Detect which cell encompasses the target text, then output its [x, y] center coordinate. 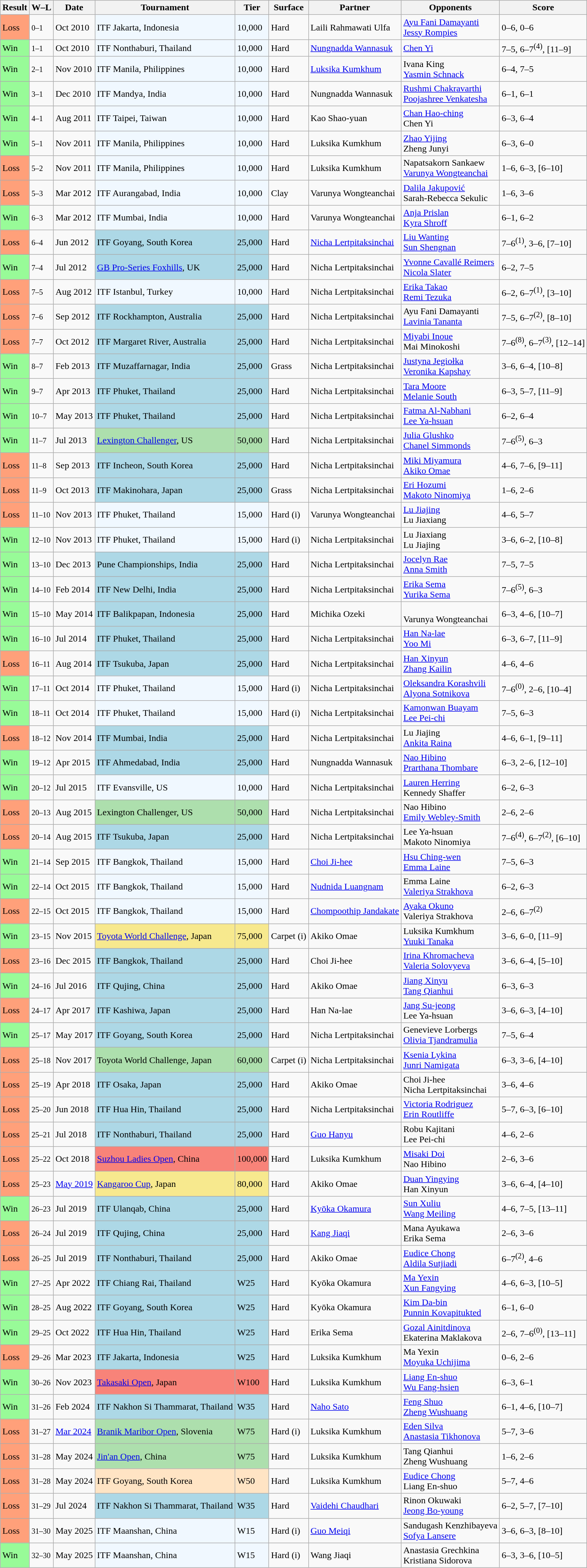
Apr 2013 [74, 391]
ITF Evansville, US [165, 787]
7–6(8), 6–7(3), [12–14] [543, 341]
31–26 [41, 1407]
4–6, 7–6, [9–11] [543, 465]
6–3, 6–4 [543, 119]
Sep 2013 [74, 465]
11–9 [41, 490]
Jang Su-jeong Lee Ya-hsuan [450, 1011]
23–15 [41, 936]
31–27 [41, 1432]
May 2019 [74, 1183]
5–7, 4–6 [543, 1481]
Liang En-shuo Wu Fang-hsien [450, 1382]
W–L [41, 8]
7–6(1), 3–6, [7–10] [543, 242]
Jin'an Open, China [165, 1456]
Ayu Fani Damayanti Lavinia Tananta [450, 317]
6–3, 5–7, [11–9] [543, 391]
4–6, 6–1, [9–11] [543, 738]
6–7(2), 4–6 [543, 1258]
10–7 [41, 416]
5–1 [41, 143]
16–11 [41, 663]
Jul 2012 [74, 267]
Date [74, 8]
Tara Moore Melanie South [450, 391]
Lu Jiaxiang Lu Jiajing [450, 540]
Aug 2014 [74, 663]
Kim Da-bin Punnin Kovapitukted [450, 1308]
Jul 2016 [74, 985]
3–6, 6–0, [11–9] [543, 936]
Mar 2024 [74, 1432]
Apr 2017 [74, 1011]
Kang Jiaqi [355, 1233]
18–11 [41, 713]
Sep 2015 [74, 861]
ITF Istanbul, Turkey [165, 292]
6–1, 6–2 [543, 218]
Genevieve Lorbergs Olivia Tjandramulia [450, 1035]
Result [15, 8]
6–4, 7–5 [543, 69]
6–3, 2–6, [12–10] [543, 762]
Sun Xuliu Wang Meiling [450, 1209]
20–14 [41, 837]
Yvonne Cavallé Reimers Nicola Slater [450, 267]
Victoria Rodriguez Erin Routliffe [450, 1110]
26–25 [41, 1258]
Nao Hibino Prarthana Thombare [450, 762]
22–15 [41, 912]
ITF Mandya, India [165, 94]
Kangaroo Cup, Japan [165, 1183]
Wang Jiaqi [355, 1555]
4–6, 4–6 [543, 663]
6–3, 6–1 [543, 1382]
Jun 2018 [74, 1110]
Miki Miyamura Akiko Omae [450, 465]
Erika Sema [355, 1333]
5–7, 3–6 [543, 1432]
Tournament [165, 8]
Oct 2022 [74, 1333]
Nov 2015 [74, 936]
3–1 [41, 94]
Vaidehi Chaudhari [355, 1506]
Duan Yingying Han Xinyun [450, 1183]
7–5, 6–4 [543, 1035]
5–7, 6–3, [6–10] [543, 1110]
Miyabi Inoue Mai Minokoshi [450, 341]
ITF Muzaffarnagar, India [165, 366]
3–6, 6–4, [4–10] [543, 1183]
17–11 [41, 688]
Nao Hibino Emily Webley-Smith [450, 812]
Naho Sato [355, 1407]
2–6, 2–6 [543, 812]
23–16 [41, 961]
Eudice Chong Liang En-shuo [450, 1481]
W50 [252, 1481]
6–3, 3–6, [10–5] [543, 1555]
25–22 [41, 1159]
Dec 2010 [74, 94]
16–10 [41, 639]
6–2, 5–7, [7–10] [543, 1506]
Oleksandra Korashvili Alyona Sotnikova [450, 688]
30–26 [41, 1382]
4–6, 5–7 [543, 515]
Lu Jiajing Lu Jiaxiang [450, 515]
Laili Rahmawati Ulfa [355, 27]
Ayu Fani Damayanti Jessy Rompies [450, 27]
ITF Aurangabad, India [165, 193]
11–8 [41, 465]
May 2017 [74, 1035]
Aug 2012 [74, 292]
Jul 2015 [74, 787]
Han Na-lae Yoo Mi [450, 639]
25–17 [41, 1035]
ITF Taipei, Taiwan [165, 119]
6–3 [41, 218]
6–1, 4–6, [10–7] [543, 1407]
ITF Rockhampton, Australia [165, 317]
6–2, 6–7(1), [3–10] [543, 292]
ITF Kashiwa, Japan [165, 1011]
Rushmi Chakravarthi Poojashree Venkatesha [450, 94]
Zhao Yijing Zheng Junyi [450, 143]
Han Xinyun Zhang Kailin [450, 663]
6–3, 6–3 [543, 985]
Surface [289, 8]
May 2014 [74, 614]
Robu Kajitani Lee Pei-chi [450, 1134]
Lu Jiajing Ankita Raina [450, 738]
Nov 2023 [74, 1382]
Rinon Okuwaki Jeong Bo-young [450, 1506]
Apr 2018 [74, 1084]
ITF Osaka, Japan [165, 1084]
19–12 [41, 762]
20–13 [41, 812]
Han Na-lae [355, 1011]
Chompoothip Jandakate [355, 912]
Misaki Doi Nao Hibino [450, 1159]
Branik Maribor Open, Slovenia [165, 1432]
6–2, 6–4 [543, 416]
25–19 [41, 1084]
6–3, 3–6, [4–10] [543, 1060]
Erika Takao Remi Tezuka [450, 292]
7–6(0), 2–6, [10–4] [543, 688]
Lauren Herring Kennedy Shaffer [450, 787]
Guo Meiqi [355, 1531]
4–6, 2–6 [543, 1134]
7–6 [41, 317]
ITF Ahmedabad, India [165, 762]
25–18 [41, 1060]
24–17 [41, 1011]
Nov 2017 [74, 1060]
ITF Chiang Rai, Thailand [165, 1282]
6–3, 4–6, [10–7] [543, 614]
Feb 2013 [74, 366]
6–3, 6–0 [543, 143]
Mana Ayukawa Erika Sema [450, 1233]
26–23 [41, 1209]
6–1, 6–1 [543, 94]
100,000 [252, 1159]
9–7 [41, 391]
Jul 2013 [74, 440]
2–6, 7–6(0), [13–11] [543, 1333]
ITF Ulanqab, China [165, 1209]
Anja Prislan Kyra Shroff [450, 218]
Hsu Ching-wen Emma Laine [450, 861]
Irina Khromacheva Valeria Solovyeva [450, 961]
Michika Ozeki [355, 614]
Dec 2013 [74, 564]
7–4 [41, 267]
8–7 [41, 366]
27–25 [41, 1282]
32–30 [41, 1555]
Luksika Kumkhum Yuuki Tanaka [450, 936]
Aug 2022 [74, 1308]
Oct 2018 [74, 1159]
GB Pro-Series Foxhills, UK [165, 267]
Jul 2018 [74, 1134]
1–6, 6–3, [6–10] [543, 168]
15–10 [41, 614]
Nudnida Luangnam [355, 886]
5–3 [41, 193]
4–1 [41, 119]
Erika Sema Yurika Sema [450, 589]
13–10 [41, 564]
Nov 2010 [74, 69]
4–6, 6–3, [10–5] [543, 1282]
Aug 2011 [74, 119]
7–7 [41, 341]
Ksenia Lykina Junri Namigata [450, 1060]
2–1 [41, 69]
Julia Glushko Chanel Simmonds [450, 440]
Jocelyn Rae Anna Smith [450, 564]
25–21 [41, 1134]
75,000 [252, 936]
11–10 [41, 515]
Lee Ya-hsuan Makoto Ninomiya [450, 837]
Feb 2014 [74, 589]
Takasaki Open, Japan [165, 1382]
7–5 [41, 292]
Choi Ji-hee Nicha Lertpitaksinchai [450, 1084]
ITF New Delhi, India [165, 589]
14–10 [41, 589]
Nov 2014 [74, 738]
Kao Shao-yuan [355, 119]
7–5, 6–7(2), [8–10] [543, 317]
Dec 2015 [74, 961]
Apr 2015 [74, 762]
Liu Wanting Sun Shengnan [450, 242]
2–6, 6–7(2) [543, 912]
Oct 2012 [74, 341]
May 2013 [74, 416]
Pune Championships, India [165, 564]
3–6, 4–6 [543, 1084]
Ivana King Yasmin Schnack [450, 69]
11–7 [41, 440]
21–14 [41, 861]
7–6(4), 6–7(2), [6–10] [543, 837]
Tang Qianhui Zheng Wushuang [450, 1456]
Eri Hozumi Makoto Ninomiya [450, 490]
3–6, 6–3, [8–10] [543, 1531]
Ma Yexin Moyuka Uchijima [450, 1357]
ITF Incheon, South Korea [165, 465]
31–30 [41, 1531]
Dalila Jakupović Sarah-Rebecca Sekulic [450, 193]
28–25 [41, 1308]
31–29 [41, 1506]
60,000 [252, 1060]
Kamonwan Buayam Lee Pei-chi [450, 713]
0–6, 0–6 [543, 27]
Chen Yi [450, 48]
0–1 [41, 27]
24–16 [41, 985]
3–6, 6–3, [4–10] [543, 1011]
Sandugash Kenzhibayeva Sofya Lansere [450, 1531]
3–6, 6–4, [10–8] [543, 366]
ITF Makinohara, Japan [165, 490]
Sep 2012 [74, 317]
0–6, 2–6 [543, 1357]
26–24 [41, 1233]
25–20 [41, 1110]
12–10 [41, 540]
Fatma Al-Nabhani Lee Ya-hsuan [450, 416]
Clay [289, 193]
Suzhou Ladies Open, China [165, 1159]
Eudice Chong Aldila Sutjiadi [450, 1258]
1–1 [41, 48]
6–2, 7–5 [543, 267]
Score [543, 8]
Ma Yexin Xun Fangying [450, 1282]
Opponents [450, 8]
3–6, 6–4, [5–10] [543, 961]
7–5, 7–5 [543, 564]
80,000 [252, 1183]
25–23 [41, 1183]
18–12 [41, 738]
Jiang Xinyu Tang Qianhui [450, 985]
Chan Hao-ching Chen Yi [450, 119]
Ayaka Okuno Valeriya Strakhova [450, 912]
Napatsakorn Sankaew Varunya Wongteanchai [450, 168]
6–1, 6–0 [543, 1308]
Jul 2024 [74, 1506]
6–3, 6–7, [11–9] [543, 639]
W100 [252, 1382]
29–26 [41, 1357]
ITF Margaret River, Australia [165, 341]
Eden Silva Anastasia Tikhonova [450, 1432]
Feng Shuo Zheng Wushuang [450, 1407]
Tier [252, 8]
6–4 [41, 242]
3–6, 6–2, [10–8] [543, 540]
22–14 [41, 886]
5–2 [41, 168]
Emma Laine Valeriya Strakhova [450, 886]
Feb 2024 [74, 1407]
1–6, 3–6 [543, 193]
Jul 2014 [74, 639]
7–5, 6–7(4), [11–9] [543, 48]
Anastasia Grechkina Kristiana Sidorova [450, 1555]
ITF Balikpapan, Indonesia [165, 614]
Oct 2013 [74, 490]
Guo Hanyu [355, 1134]
20–12 [41, 787]
Gozal Ainitdinova Ekaterina Maklakova [450, 1333]
Apr 2022 [74, 1282]
Partner [355, 8]
4–6, 7–5, [13–11] [543, 1209]
29–25 [41, 1333]
Mar 2023 [74, 1357]
Jun 2012 [74, 242]
Justyna Jegiołka Veronika Kapshay [450, 366]
